Output the [X, Y] coordinate of the center of the cell containing the given text.  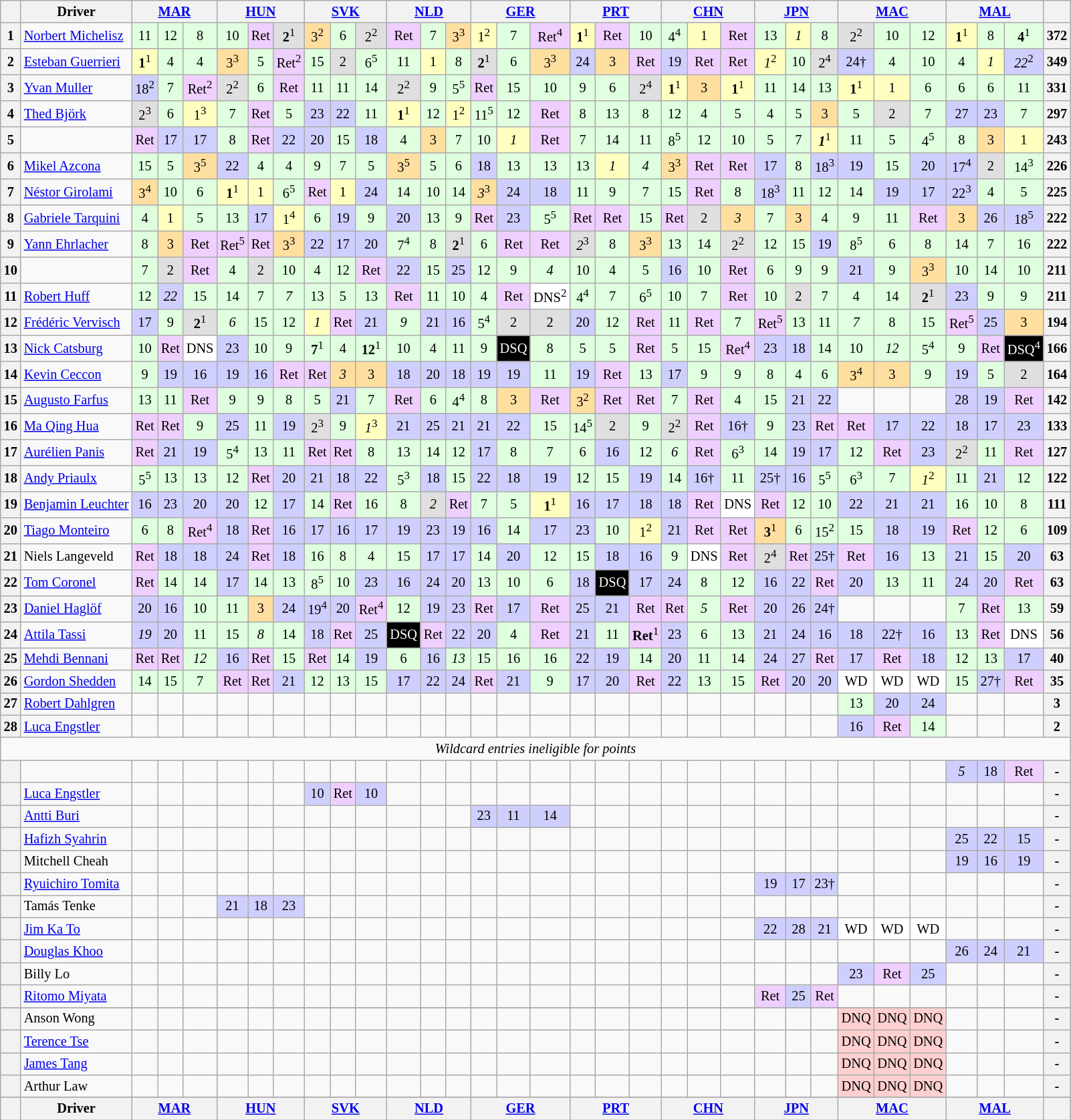
Anson Wong [76, 1018]
Yann Ehrlacher [76, 245]
122 [1057, 478]
174 [961, 166]
Hafizh Syahrin [76, 839]
Daniel Haglöf [76, 608]
127 [1057, 452]
Tom Coronel [76, 583]
Ryuichiro Tomita [76, 883]
225 [1057, 192]
53 [403, 478]
31 [770, 531]
Jim Ka To [76, 929]
111 [1057, 504]
Thed Björk [76, 114]
Ritomo Miyata [76, 996]
164 [1057, 374]
145 [583, 426]
Robert Huff [76, 297]
142 [1057, 400]
22† [892, 635]
143 [1024, 166]
Aurélien Panis [76, 452]
349 [1057, 61]
DNS2 [550, 297]
Augusto Farfus [76, 400]
Wildcard entries ineligible for points [535, 749]
109 [1057, 531]
James Tang [76, 1064]
Yvan Muller [76, 88]
226 [1057, 166]
Tiago Monteiro [76, 531]
121 [371, 347]
27† [991, 682]
Robert Dahlgren [76, 704]
Ret1 [646, 635]
Frédéric Vervisch [76, 322]
Antti Buri [76, 816]
40 [1057, 659]
Niels Langeveld [76, 556]
Andy Priaulx [76, 478]
71 [317, 347]
DSQ4 [1024, 347]
Gabriele Tarquini [76, 218]
59 [1057, 608]
45 [928, 140]
23† [824, 883]
Tamás Tenke [76, 906]
Douglas Khoo [76, 951]
166 [1057, 347]
Néstor Girolami [76, 192]
Gordon Shedden [76, 682]
243 [1057, 140]
Benjamin Leuchter [76, 504]
185 [1024, 218]
297 [1057, 114]
223 [961, 192]
372 [1057, 36]
74 [403, 245]
Nick Catsburg [76, 347]
Arthur Law [76, 1086]
133 [1057, 426]
115 [484, 114]
331 [1057, 88]
Billy Lo [76, 974]
56 [1057, 635]
41 [1024, 36]
182 [144, 88]
Kevin Ceccon [76, 374]
Mikel Azcona [76, 166]
Terence Tse [76, 1041]
152 [824, 531]
Ma Qing Hua [76, 426]
Attila Tassi [76, 635]
Mitchell Cheah [76, 861]
Norbert Michelisz [76, 36]
Mehdi Bennani [76, 659]
Esteban Guerrieri [76, 61]
